Identify which cell holds the provided text, then report its (x, y) central coordinate. 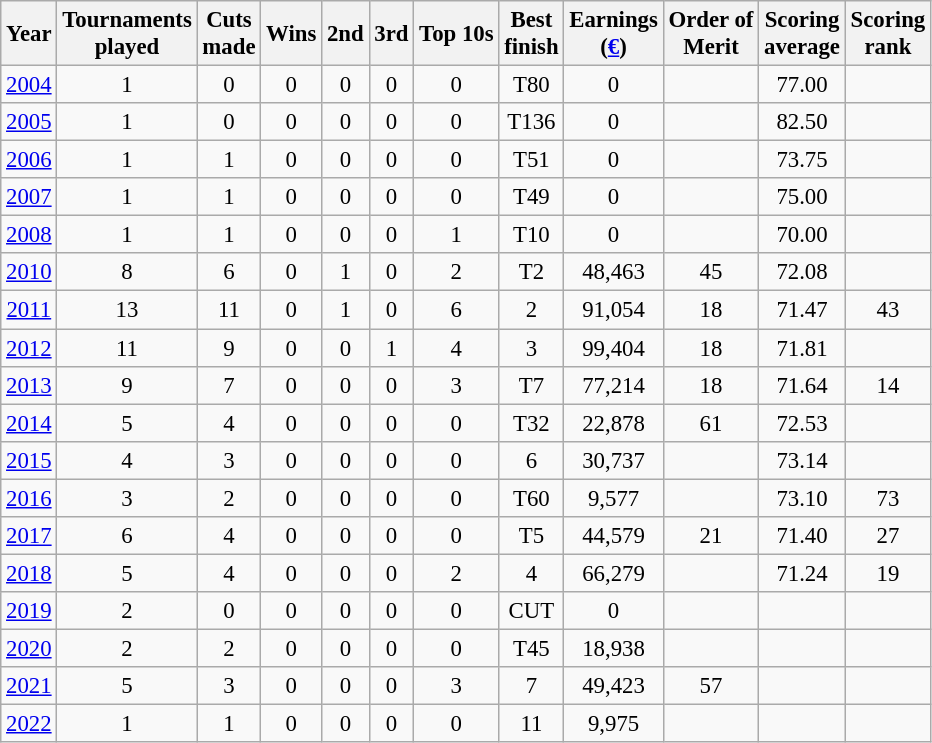
77,214 (614, 385)
19 (888, 573)
T2 (532, 273)
2012 (29, 348)
22,878 (614, 423)
99,404 (614, 348)
44,579 (614, 536)
70.00 (802, 235)
2014 (29, 423)
Wins (292, 34)
82.50 (802, 122)
T51 (532, 160)
Year (29, 34)
30,737 (614, 460)
T80 (532, 85)
2017 (29, 536)
2010 (29, 273)
Scoring average (802, 34)
Order ofMerit (711, 34)
T136 (532, 122)
66,279 (614, 573)
T60 (532, 498)
71.64 (802, 385)
73.75 (802, 160)
2006 (29, 160)
2020 (29, 648)
21 (711, 536)
2008 (29, 235)
2007 (29, 197)
71.47 (802, 310)
Earnings(€) (614, 34)
45 (711, 273)
Best finish (532, 34)
71.81 (802, 348)
57 (711, 686)
48,463 (614, 273)
Cuts made (229, 34)
2021 (29, 686)
T7 (532, 385)
14 (888, 385)
CUT (532, 611)
27 (888, 536)
49,423 (614, 686)
9,577 (614, 498)
2013 (29, 385)
T45 (532, 648)
2015 (29, 460)
13 (127, 310)
2004 (29, 85)
73 (888, 498)
T5 (532, 536)
91,054 (614, 310)
2019 (29, 611)
71.24 (802, 573)
2016 (29, 498)
Scoringrank (888, 34)
73.10 (802, 498)
2022 (29, 724)
T49 (532, 197)
2018 (29, 573)
61 (711, 423)
2011 (29, 310)
43 (888, 310)
9,975 (614, 724)
8 (127, 273)
75.00 (802, 197)
2005 (29, 122)
18,938 (614, 648)
2nd (346, 34)
T32 (532, 423)
73.14 (802, 460)
72.08 (802, 273)
72.53 (802, 423)
T10 (532, 235)
Top 10s (456, 34)
77.00 (802, 85)
Tournaments played (127, 34)
3rd (392, 34)
71.40 (802, 536)
